Output the [X, Y] coordinate of the center of the cell containing the given text.  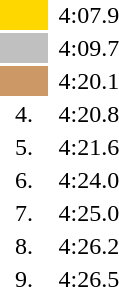
7. [24, 213]
5. [24, 147]
4. [24, 114]
8. [24, 246]
6. [24, 180]
